Pinpoint the cell where the given text exists, returning its [x, y] midpoint coordinate. 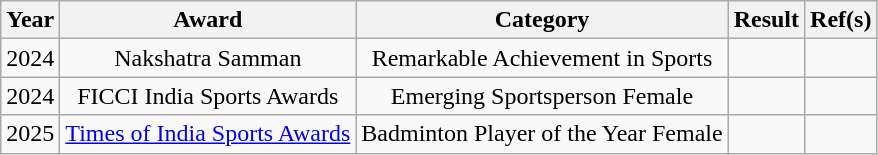
Remarkable Achievement in Sports [542, 58]
Times of India Sports Awards [208, 134]
Emerging Sportsperson Female [542, 96]
Award [208, 20]
Ref(s) [841, 20]
Badminton Player of the Year Female [542, 134]
Result [766, 20]
2025 [30, 134]
FICCI India Sports Awards [208, 96]
Category [542, 20]
Year [30, 20]
Nakshatra Samman [208, 58]
